Scan for the cell matching the given text and deliver its [x, y] coordinate at center. 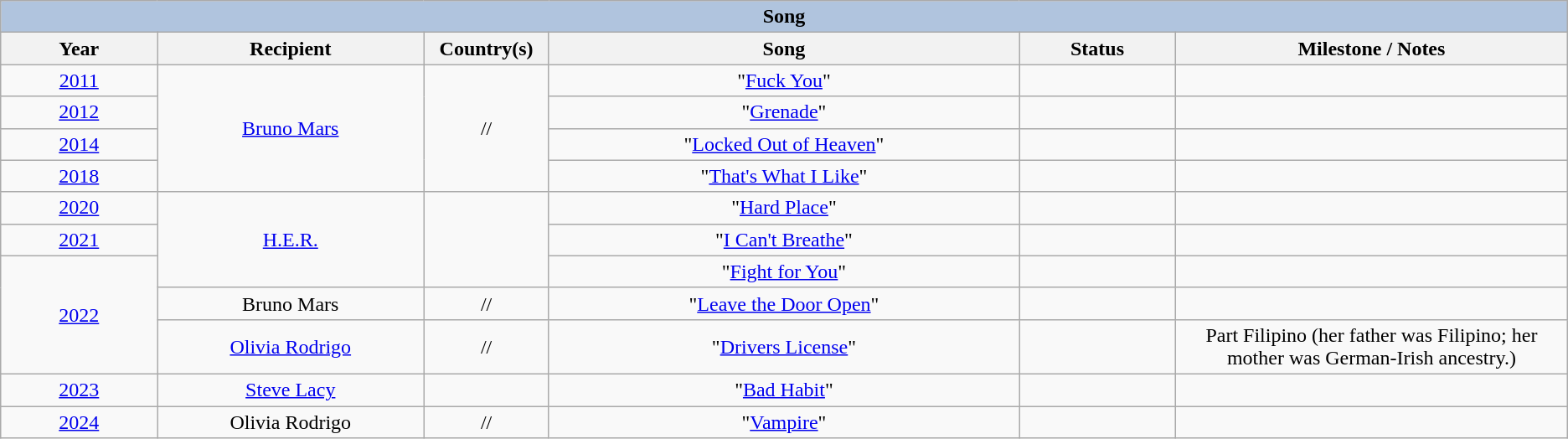
2024 [79, 421]
2021 [79, 240]
"Locked Out of Heaven" [784, 144]
2012 [79, 112]
2022 [79, 315]
Status [1097, 49]
2014 [79, 144]
"That's What I Like" [784, 176]
"Vampire" [784, 421]
"I Can't Breathe" [784, 240]
"Fight for You" [784, 271]
"Drivers License" [784, 347]
2018 [79, 176]
"Leave the Door Open" [784, 303]
Part Filipino (her father was Filipino; her mother was German-Irish ancestry.) [1372, 347]
"Hard Place" [784, 208]
Country(s) [487, 49]
"Bad Habit" [784, 390]
Milestone / Notes [1372, 49]
H.E.R. [291, 240]
Recipient [291, 49]
Year [79, 49]
2023 [79, 390]
Steve Lacy [291, 390]
"Grenade" [784, 112]
2011 [79, 80]
2020 [79, 208]
"Fuck You" [784, 80]
